Search for the cell housing the specified text and yield its [x, y] center coordinate. 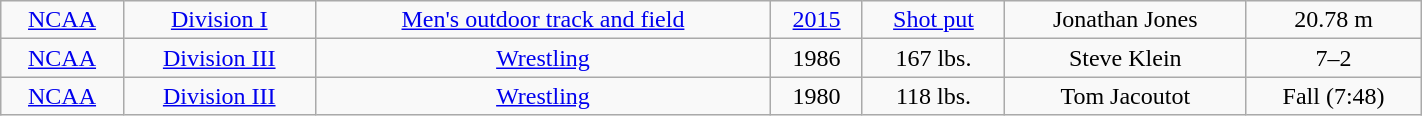
Division I [219, 20]
Jonathan Jones [1126, 20]
118 lbs. [933, 96]
167 lbs. [933, 58]
20.78 m [1334, 20]
1986 [817, 58]
Fall (7:48) [1334, 96]
Tom Jacoutot [1126, 96]
1980 [817, 96]
2015 [817, 20]
Men's outdoor track and field [543, 20]
Steve Klein [1126, 58]
7–2 [1334, 58]
Shot put [933, 20]
